Locate the cell with the specified text and output its [x, y] center coordinate. 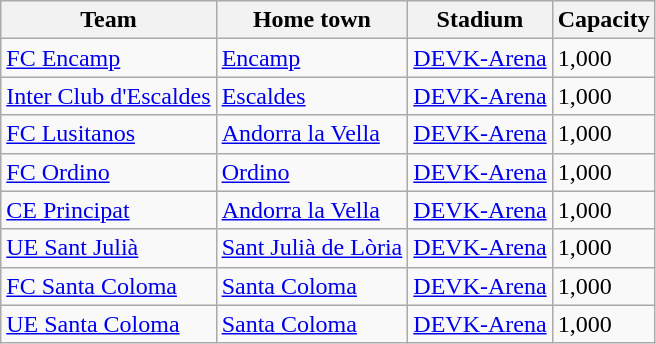
Stadium [480, 20]
Escaldes [312, 96]
Encamp [312, 58]
UE Santa Coloma [108, 324]
FC Ordino [108, 172]
FC Encamp [108, 58]
CE Principat [108, 210]
Ordino [312, 172]
Team [108, 20]
FC Santa Coloma [108, 286]
Home town [312, 20]
Capacity [604, 20]
Inter Club d'Escaldes [108, 96]
Sant Julià de Lòria [312, 248]
FC Lusitanos [108, 134]
UE Sant Julià [108, 248]
